Return the (x, y) coordinate for the center point of the cell that contains the specified text.  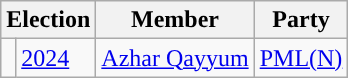
Member (175, 20)
PML(N) (301, 58)
Party (301, 20)
Azhar Qayyum (175, 58)
2024 (56, 58)
Election (48, 20)
